Extract the [x, y] coordinate from the center of the cell holding the provided text.  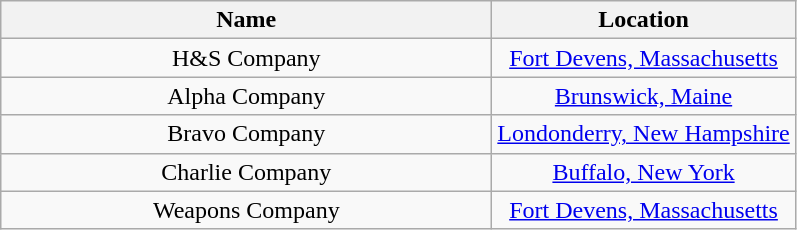
Charlie Company [246, 172]
Brunswick, Maine [644, 96]
Name [246, 20]
H&S Company [246, 58]
Buffalo, New York [644, 172]
Bravo Company [246, 134]
Alpha Company [246, 96]
Location [644, 20]
Weapons Company [246, 210]
Londonderry, New Hampshire [644, 134]
